Extract the [X, Y] coordinate from the center of the cell holding the provided text.  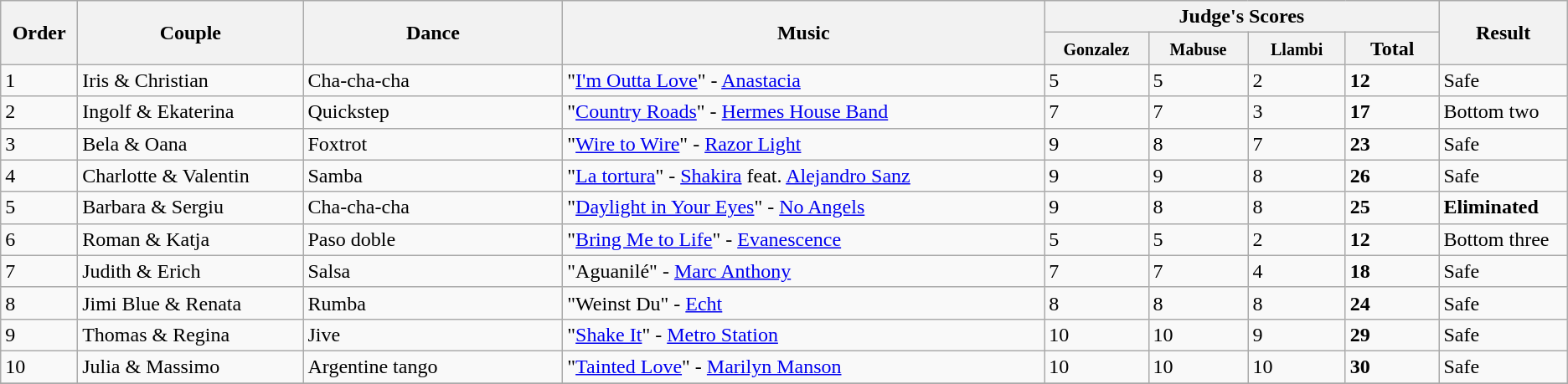
Jive [433, 335]
"Bring Me to Life" - Evanescence [804, 239]
Ingolf & Ekaterina [191, 112]
1 [39, 80]
"Shake It" - Metro Station [804, 335]
30 [1392, 366]
"I'm Outta Love" - Anastacia [804, 80]
Music [804, 33]
29 [1392, 335]
25 [1392, 207]
Foxtrot [433, 144]
Result [1503, 33]
"Daylight in Your Eyes" - No Angels [804, 207]
"Weinst Du" - Echt [804, 303]
"Wire to Wire" - Razor Light [804, 144]
Judge's Scores [1241, 17]
Order [39, 33]
24 [1392, 303]
"Tainted Love" - Marilyn Manson [804, 366]
18 [1392, 271]
Judith & Erich [191, 271]
Llambi [1297, 49]
Argentine tango [433, 366]
Total [1392, 49]
Gonzalez [1096, 49]
Julia & Massimo [191, 366]
"Country Roads" - Hermes House Band [804, 112]
Paso doble [433, 239]
Couple [191, 33]
"La tortura" - Shakira feat. Alejandro Sanz [804, 176]
Bela & Oana [191, 144]
6 [39, 239]
Jimi Blue & Renata [191, 303]
"Aguanilé" - Marc Anthony [804, 271]
17 [1392, 112]
Rumba [433, 303]
Quickstep [433, 112]
Barbara & Sergiu [191, 207]
Samba [433, 176]
Mabuse [1198, 49]
Charlotte & Valentin [191, 176]
Roman & Katja [191, 239]
Eliminated [1503, 207]
Bottom two [1503, 112]
Bottom three [1503, 239]
Thomas & Regina [191, 335]
Iris & Christian [191, 80]
26 [1392, 176]
Dance [433, 33]
23 [1392, 144]
Salsa [433, 271]
